Scan for the cell matching the given text and deliver its [X, Y] coordinate at center. 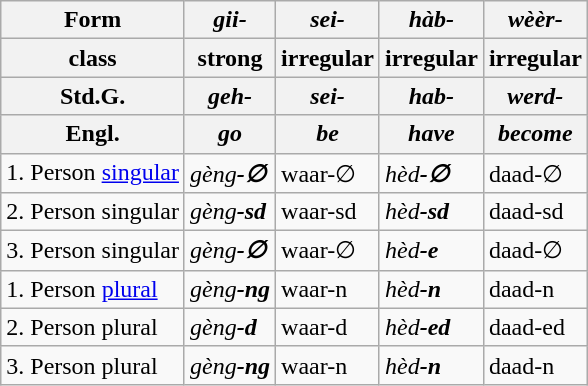
1. Person singular [93, 173]
class [93, 58]
go [230, 134]
Form [93, 20]
wèèr- [535, 20]
hèd-e [431, 251]
hèd-ed [431, 327]
hèd-∅ [431, 173]
1. Person plural [93, 289]
daad-sd [535, 212]
waar-sd [328, 212]
2. Person singular [93, 212]
hàb- [431, 20]
2. Person plural [93, 327]
gèng-d [230, 327]
hèd-sd [431, 212]
become [535, 134]
3. Person plural [93, 365]
be [328, 134]
daad-ed [535, 327]
Std.G. [93, 96]
hab- [431, 96]
Engl. [93, 134]
werd- [535, 96]
have [431, 134]
geh- [230, 96]
gii- [230, 20]
3. Person singular [93, 251]
gèng-sd [230, 212]
strong [230, 58]
waar-d [328, 327]
